Pinpoint the cell where the given text exists, returning its [x, y] midpoint coordinate. 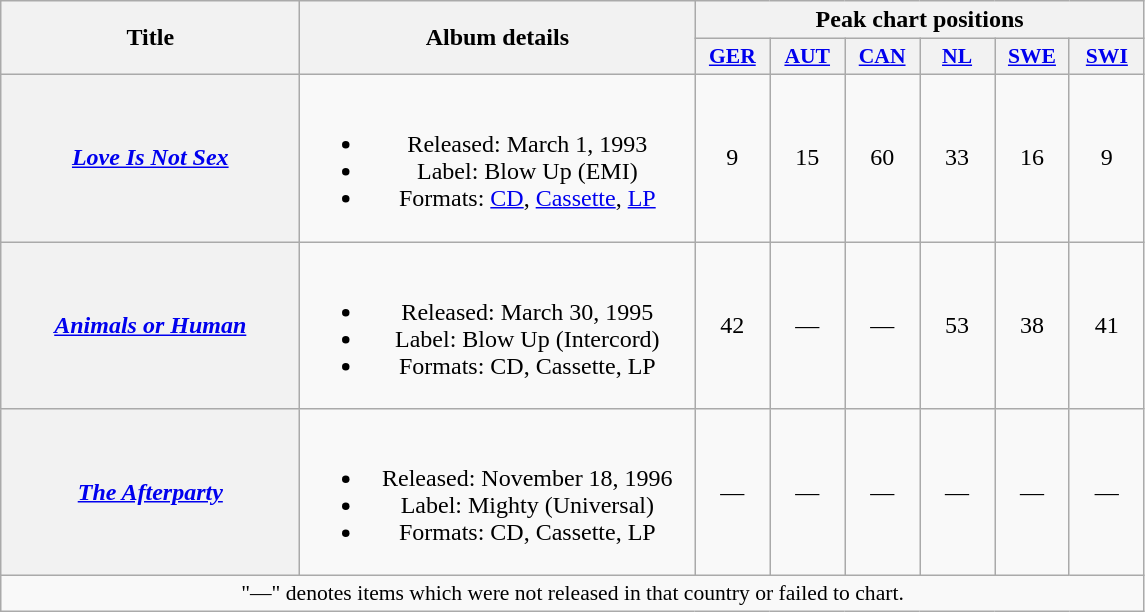
Album details [498, 38]
"—" denotes items which were not released in that country or failed to chart. [573, 594]
41 [1106, 326]
Released: March 30, 1995Label: Blow Up (Intercord)Formats: CD, Cassette, LP [498, 326]
SWE [1032, 57]
AUT [808, 57]
15 [808, 158]
Released: November 18, 1996Label: Mighty (Universal)Formats: CD, Cassette, LP [498, 492]
Love Is Not Sex [150, 158]
42 [732, 326]
Title [150, 38]
CAN [882, 57]
33 [958, 158]
GER [732, 57]
SWI [1106, 57]
60 [882, 158]
38 [1032, 326]
Peak chart positions [920, 20]
53 [958, 326]
16 [1032, 158]
NL [958, 57]
Animals or Human [150, 326]
Released: March 1, 1993Label: Blow Up (EMI)Formats: CD, Cassette, LP [498, 158]
The Afterparty [150, 492]
